Pinpoint the cell where the given text exists, returning its (X, Y) midpoint coordinate. 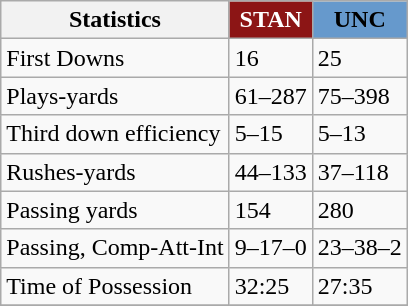
44–133 (270, 172)
Passing yards (115, 210)
9–17–0 (270, 248)
5–13 (360, 134)
Plays-yards (115, 96)
Time of Possession (115, 286)
Passing, Comp-Att-Int (115, 248)
STAN (270, 20)
UNC (360, 20)
First Downs (115, 58)
16 (270, 58)
27:35 (360, 286)
154 (270, 210)
37–118 (360, 172)
61–287 (270, 96)
5–15 (270, 134)
32:25 (270, 286)
280 (360, 210)
75–398 (360, 96)
Rushes-yards (115, 172)
Statistics (115, 20)
Third down efficiency (115, 134)
23–38–2 (360, 248)
25 (360, 58)
